For the text-containing cell, return its midpoint in (x, y) coordinate format. 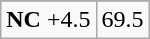
NC +4.5 (48, 20)
69.5 (122, 20)
